Capture the cell that displays the provided text and extract its [x, y] central coordinate. 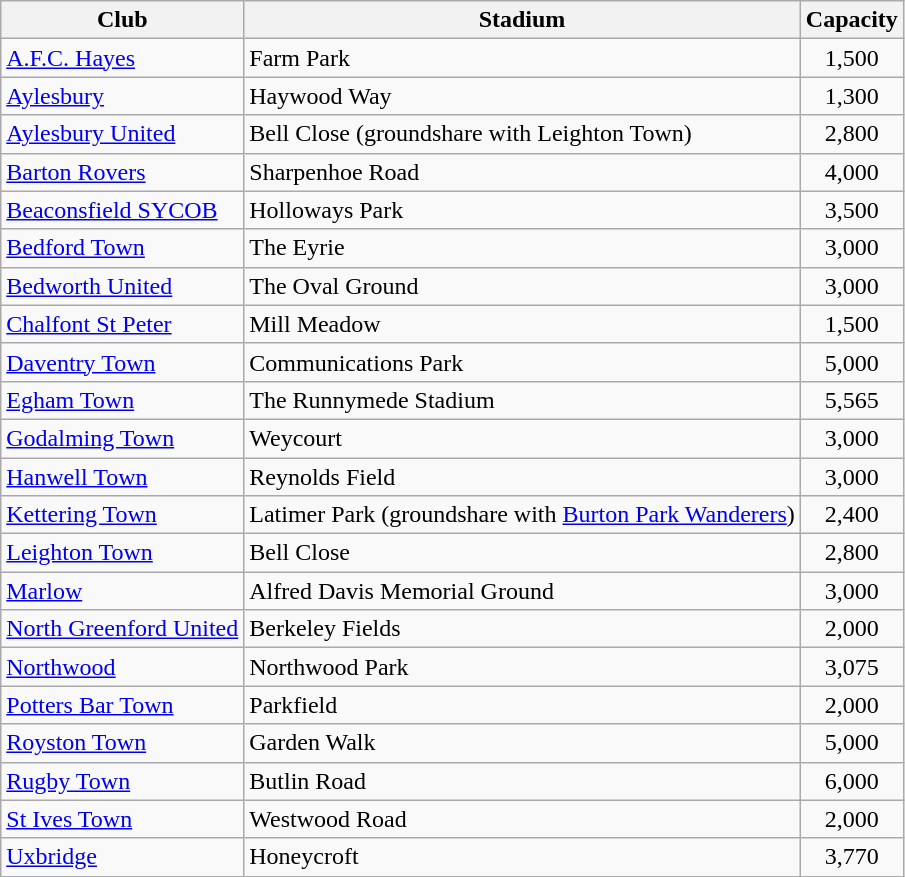
Alfred Davis Memorial Ground [522, 591]
Farm Park [522, 58]
Egham Town [122, 400]
Hanwell Town [122, 477]
Royston Town [122, 743]
Weycourt [522, 438]
Kettering Town [122, 515]
North Greenford United [122, 629]
Leighton Town [122, 553]
3,500 [852, 210]
The Runnymede Stadium [522, 400]
Bedford Town [122, 248]
Club [122, 20]
2,400 [852, 515]
Latimer Park (groundshare with Burton Park Wanderers) [522, 515]
Beaconsfield SYCOB [122, 210]
Communications Park [522, 362]
1,300 [852, 96]
Parkfield [522, 705]
Reynolds Field [522, 477]
St Ives Town [122, 819]
Bedworth United [122, 286]
Chalfont St Peter [122, 324]
Stadium [522, 20]
Holloways Park [522, 210]
Honeycroft [522, 857]
Westwood Road [522, 819]
The Eyrie [522, 248]
Northwood Park [522, 667]
Rugby Town [122, 781]
Godalming Town [122, 438]
Sharpenhoe Road [522, 172]
3,770 [852, 857]
Berkeley Fields [522, 629]
4,000 [852, 172]
Potters Bar Town [122, 705]
Aylesbury [122, 96]
5,565 [852, 400]
3,075 [852, 667]
Mill Meadow [522, 324]
Marlow [122, 591]
Capacity [852, 20]
Uxbridge [122, 857]
Bell Close [522, 553]
A.F.C. Hayes [122, 58]
Bell Close (groundshare with Leighton Town) [522, 134]
Daventry Town [122, 362]
The Oval Ground [522, 286]
Garden Walk [522, 743]
Aylesbury United [122, 134]
Haywood Way [522, 96]
Northwood [122, 667]
Barton Rovers [122, 172]
Butlin Road [522, 781]
6,000 [852, 781]
